Return the (x, y) coordinate for the center point of the cell that contains the specified text.  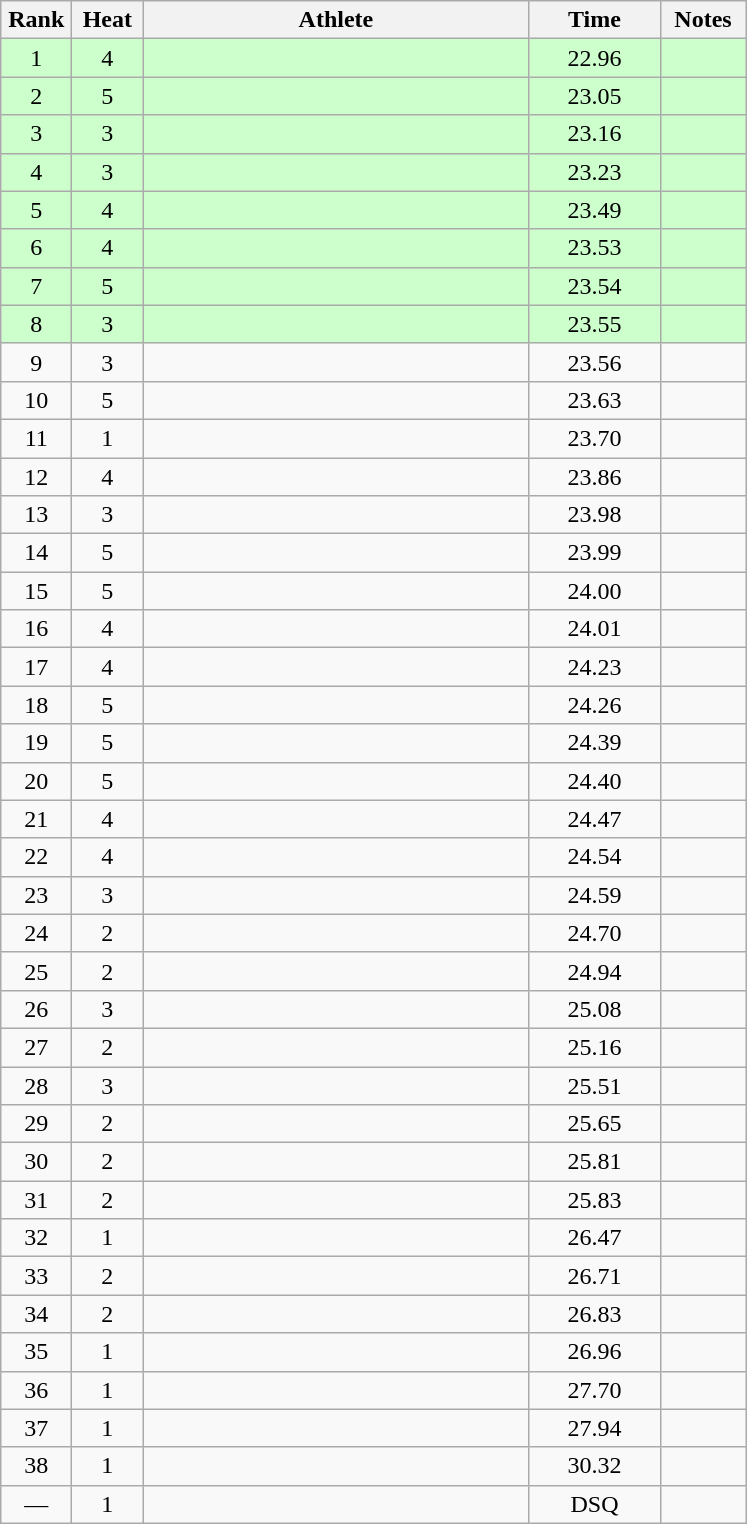
24.23 (594, 667)
6 (36, 248)
Time (594, 20)
26.71 (594, 1276)
23.63 (594, 400)
23 (36, 895)
23.54 (594, 286)
16 (36, 629)
13 (36, 515)
22.96 (594, 58)
23.55 (594, 324)
24.70 (594, 933)
18 (36, 705)
— (36, 1504)
29 (36, 1124)
10 (36, 400)
11 (36, 438)
8 (36, 324)
7 (36, 286)
24.59 (594, 895)
24.40 (594, 781)
35 (36, 1352)
23.05 (594, 96)
Heat (108, 20)
24.01 (594, 629)
34 (36, 1314)
36 (36, 1390)
27.94 (594, 1428)
25.81 (594, 1162)
30 (36, 1162)
23.70 (594, 438)
12 (36, 477)
30.32 (594, 1466)
15 (36, 591)
23.86 (594, 477)
27 (36, 1047)
DSQ (594, 1504)
25.65 (594, 1124)
24.26 (594, 705)
23.16 (594, 134)
26.47 (594, 1238)
24.39 (594, 743)
33 (36, 1276)
Notes (703, 20)
23.56 (594, 362)
24.54 (594, 857)
38 (36, 1466)
20 (36, 781)
22 (36, 857)
26.96 (594, 1352)
24 (36, 933)
9 (36, 362)
23.53 (594, 248)
25.16 (594, 1047)
24.94 (594, 971)
25.08 (594, 1009)
23.99 (594, 553)
25.83 (594, 1200)
32 (36, 1238)
17 (36, 667)
27.70 (594, 1390)
26 (36, 1009)
23.98 (594, 515)
19 (36, 743)
21 (36, 819)
Rank (36, 20)
28 (36, 1085)
24.00 (594, 591)
23.23 (594, 172)
14 (36, 553)
23.49 (594, 210)
37 (36, 1428)
Athlete (336, 20)
31 (36, 1200)
25 (36, 971)
25.51 (594, 1085)
24.47 (594, 819)
26.83 (594, 1314)
